Detect which cell encompasses the target text, then output its [X, Y] center coordinate. 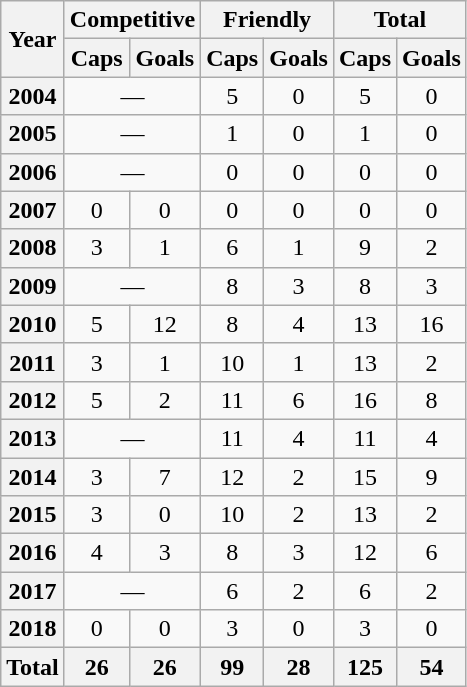
15 [364, 477]
7 [165, 477]
2007 [33, 210]
2011 [33, 362]
54 [432, 667]
2005 [33, 134]
2013 [33, 438]
Friendly [268, 20]
2017 [33, 591]
2009 [33, 286]
125 [364, 667]
2015 [33, 515]
2012 [33, 400]
2008 [33, 248]
Year [33, 39]
28 [299, 667]
2010 [33, 324]
99 [232, 667]
2014 [33, 477]
2006 [33, 172]
2016 [33, 553]
Competitive [132, 20]
2018 [33, 629]
2004 [33, 96]
